From the cell containing the given text, extract its center point as [x, y] coordinate. 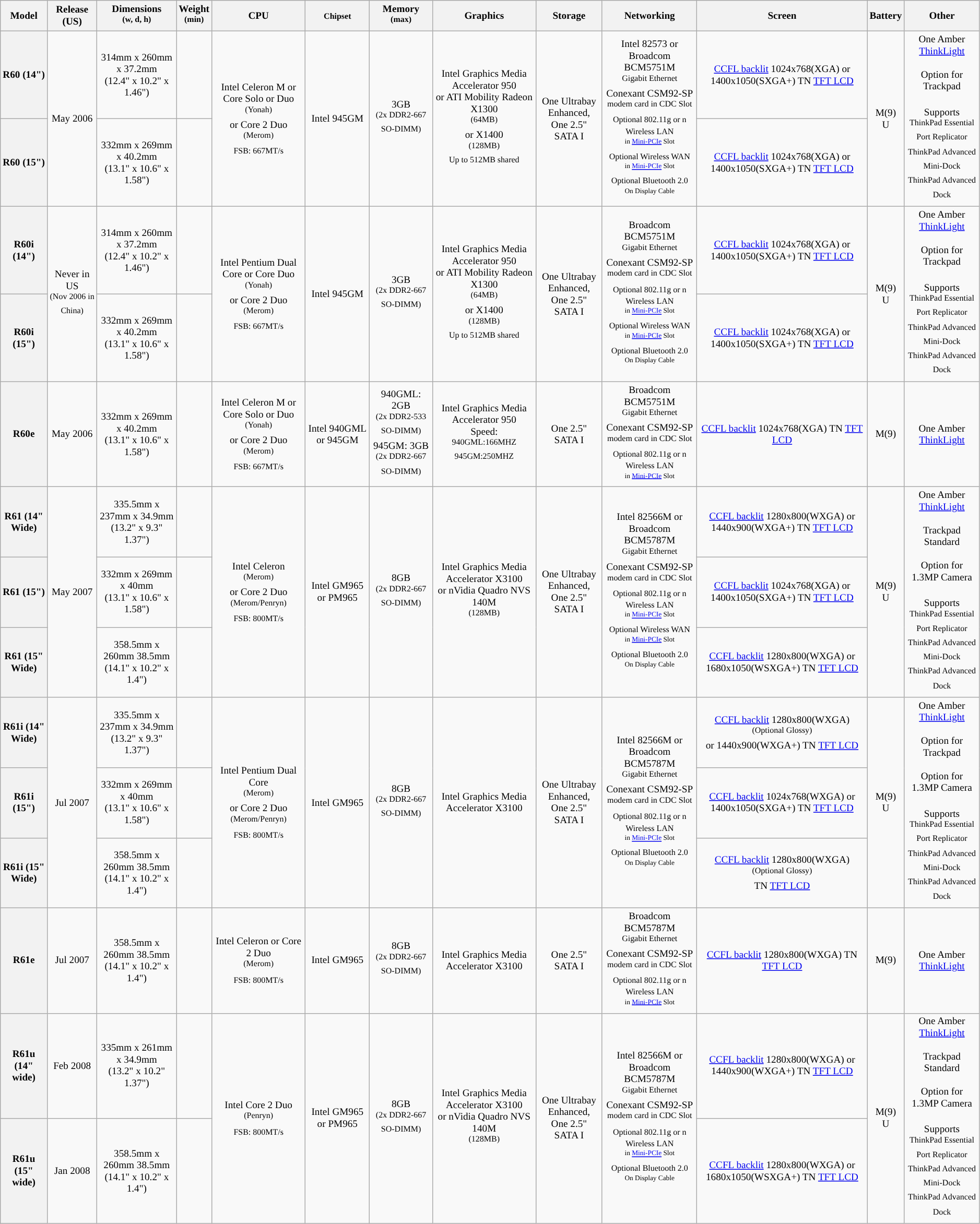
R61 (15" Wide) [24, 663]
CCFL backlit 1280x800(WXGA) TN TFT LCD [782, 960]
R60e [24, 434]
Networking [650, 16]
Dimensions (w, d, h) [137, 16]
Model [24, 16]
Intel Celeron or Core 2 Duo (Merom) FSB: 800MT/s [259, 960]
Intel Pentium Dual Core or Core Duo (Yonah) or Core 2 Duo (Merom) FSB: 667MT/s [259, 294]
Intel Pentium Dual Core (Merom) or Core 2 Duo (Merom/Penryn) FSB: 800MT/s [259, 803]
Storage [569, 16]
R61i (15" Wide) [24, 873]
May 2007 [72, 592]
R60i (15") [24, 338]
940GML: 2GB (2x DDR2-533 SO-DIMM) 945GM: 3GB (2x DDR2-667 SO-DIMM) [401, 434]
R61e [24, 960]
R61i (14" Wide) [24, 732]
Chipset [337, 16]
Weight (min) [194, 16]
Intel Core 2 Duo (Penryn) FSB: 800MT/s [259, 1118]
R61u (15" wide) [24, 1171]
R61 (14" Wide) [24, 522]
Intel 940GML or 945GM [337, 434]
R60i (14") [24, 251]
335mm x 261mm x 34.9mm (13.2" x 10.2" 1.37") [137, 1066]
Intel Graphics Media Accelerator 950 Speed: 940GML:166MHZ 945GM:250MHZ [484, 434]
R60 (14") [24, 75]
Broadcom BCM5787M Gigabit Ethernet Conexant CSM92-SP modem card in CDC Slot Optional 802.11g or n Wireless LAN in Mini-PCIe Slot [650, 960]
Battery [885, 16]
Broadcom BCM5751M Gigabit Ethernet Conexant CSM92-SP modem card in CDC Slot Optional 802.11g or n Wireless LAN in Mini-PCIe Slot [650, 434]
Never in US (Nov 2006 in China) [72, 294]
CPU [259, 16]
R61 (15") [24, 592]
R61u (14" wide) [24, 1066]
CCFL backlit 1024x768(WXGA) or 1400x1050(SXGA+) TN TFT LCD [782, 803]
Memory (max) [401, 16]
Screen [782, 16]
CCFL backlit 1280x800(WXGA) (Optional Glossy) or 1440x900(WXGA+) TN TFT LCD [782, 732]
CCFL backlit 1024x768(XGA) TN TFT LCD [782, 434]
Other [942, 16]
Feb 2008 [72, 1066]
Graphics [484, 16]
Intel Celeron (Merom) or Core 2 Duo (Merom/Penryn) FSB: 800MT/s [259, 592]
CCFL backlit 1280x800(WXGA) (Optional Glossy) TN TFT LCD [782, 873]
R60 (15") [24, 163]
Release(US) [72, 16]
Jan 2008 [72, 1171]
R61i (15") [24, 803]
